Identify which cell holds the provided text, then report its (x, y) central coordinate. 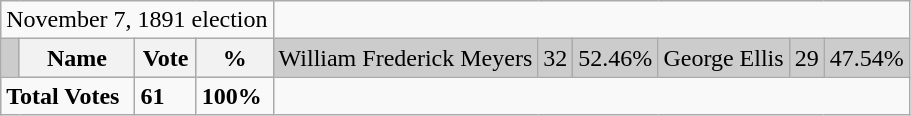
% (234, 58)
61 (166, 96)
100% (234, 96)
William Frederick Meyers (406, 58)
Vote (166, 58)
32 (556, 58)
Total Votes (68, 96)
George Ellis (724, 58)
29 (806, 58)
November 7, 1891 election (137, 20)
52.46% (616, 58)
Name (77, 58)
47.54% (866, 58)
